Provide the (X, Y) coordinate of the cell's center where the given text is located.  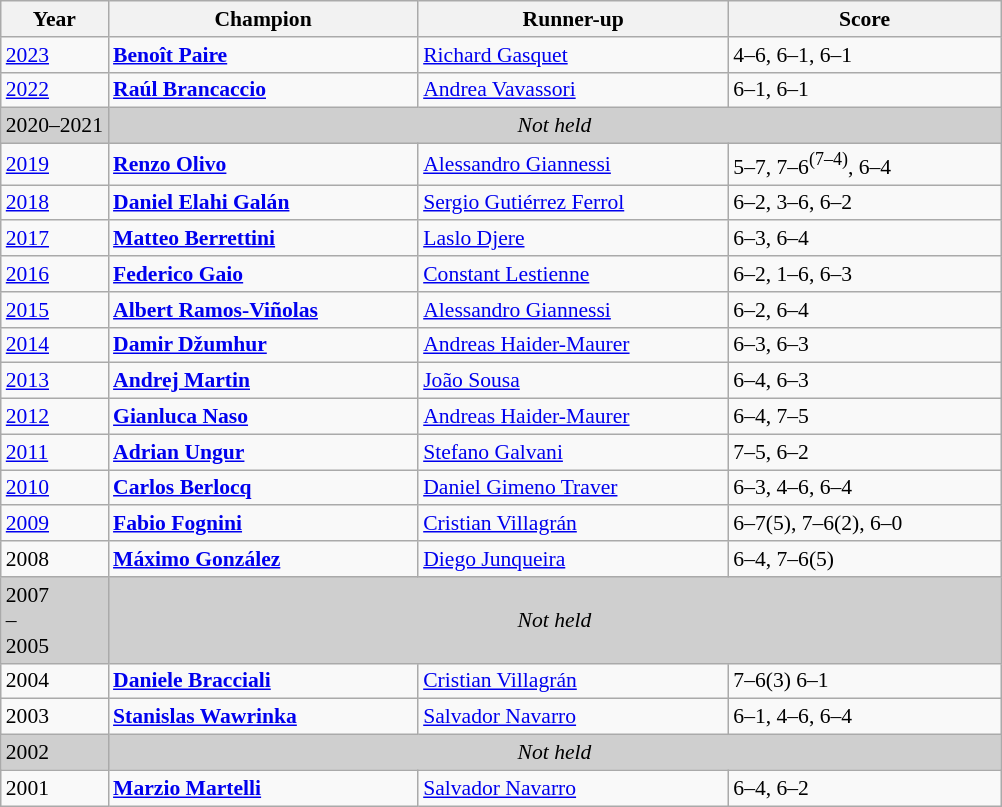
Daniel Gimeno Traver (573, 488)
6–7(5), 7–6(2), 6–0 (864, 524)
6–3, 6–4 (864, 239)
6–2, 3–6, 6–2 (864, 203)
Matteo Berrettini (263, 239)
Stefano Galvani (573, 452)
Máximo González (263, 559)
Diego Junqueira (573, 559)
Daniele Bracciali (263, 681)
Fabio Fognini (263, 524)
Laslo Djere (573, 239)
Runner-up (573, 19)
Renzo Olivo (263, 164)
2023 (54, 55)
2013 (54, 381)
Andrej Martin (263, 381)
2007–2005 (54, 620)
Constant Lestienne (573, 274)
2014 (54, 345)
2015 (54, 310)
Benoît Paire (263, 55)
Sergio Gutiérrez Ferrol (573, 203)
2001 (54, 788)
2011 (54, 452)
Gianluca Naso (263, 417)
2004 (54, 681)
6–1, 4–6, 6–4 (864, 717)
Adrian Ungur (263, 452)
6–4, 6–3 (864, 381)
Andrea Vavassori (573, 90)
2018 (54, 203)
Raúl Brancaccio (263, 90)
7–5, 6–2 (864, 452)
4–6, 6–1, 6–1 (864, 55)
2008 (54, 559)
6–1, 6–1 (864, 90)
Stanislas Wawrinka (263, 717)
6–4, 7–6(5) (864, 559)
6–4, 7–5 (864, 417)
2016 (54, 274)
Richard Gasquet (573, 55)
2012 (54, 417)
2010 (54, 488)
6–3, 4–6, 6–4 (864, 488)
5–7, 7–6(7–4), 6–4 (864, 164)
2020–2021 (54, 126)
Daniel Elahi Galán (263, 203)
2002 (54, 753)
2017 (54, 239)
Marzio Martelli (263, 788)
6–4, 6–2 (864, 788)
Champion (263, 19)
João Sousa (573, 381)
Federico Gaio (263, 274)
6–3, 6–3 (864, 345)
2022 (54, 90)
2019 (54, 164)
Year (54, 19)
2009 (54, 524)
Carlos Berlocq (263, 488)
6–2, 6–4 (864, 310)
6–2, 1–6, 6–3 (864, 274)
2003 (54, 717)
Score (864, 19)
Albert Ramos-Viñolas (263, 310)
Damir Džumhur (263, 345)
7–6(3) 6–1 (864, 681)
